Provide the (X, Y) coordinate of the cell's center where the given text is located.  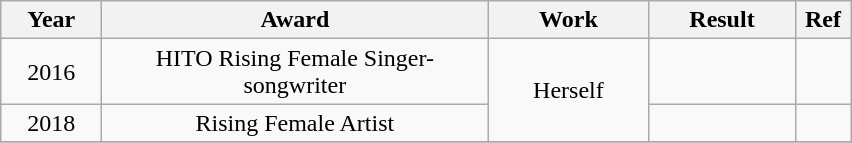
Ref (823, 20)
Year (52, 20)
Result (722, 20)
Work (568, 20)
HITO Rising Female Singer-songwriter (295, 72)
Award (295, 20)
2016 (52, 72)
2018 (52, 123)
Herself (568, 90)
Rising Female Artist (295, 123)
